Extract the [x, y] coordinate from the center of the cell holding the provided text.  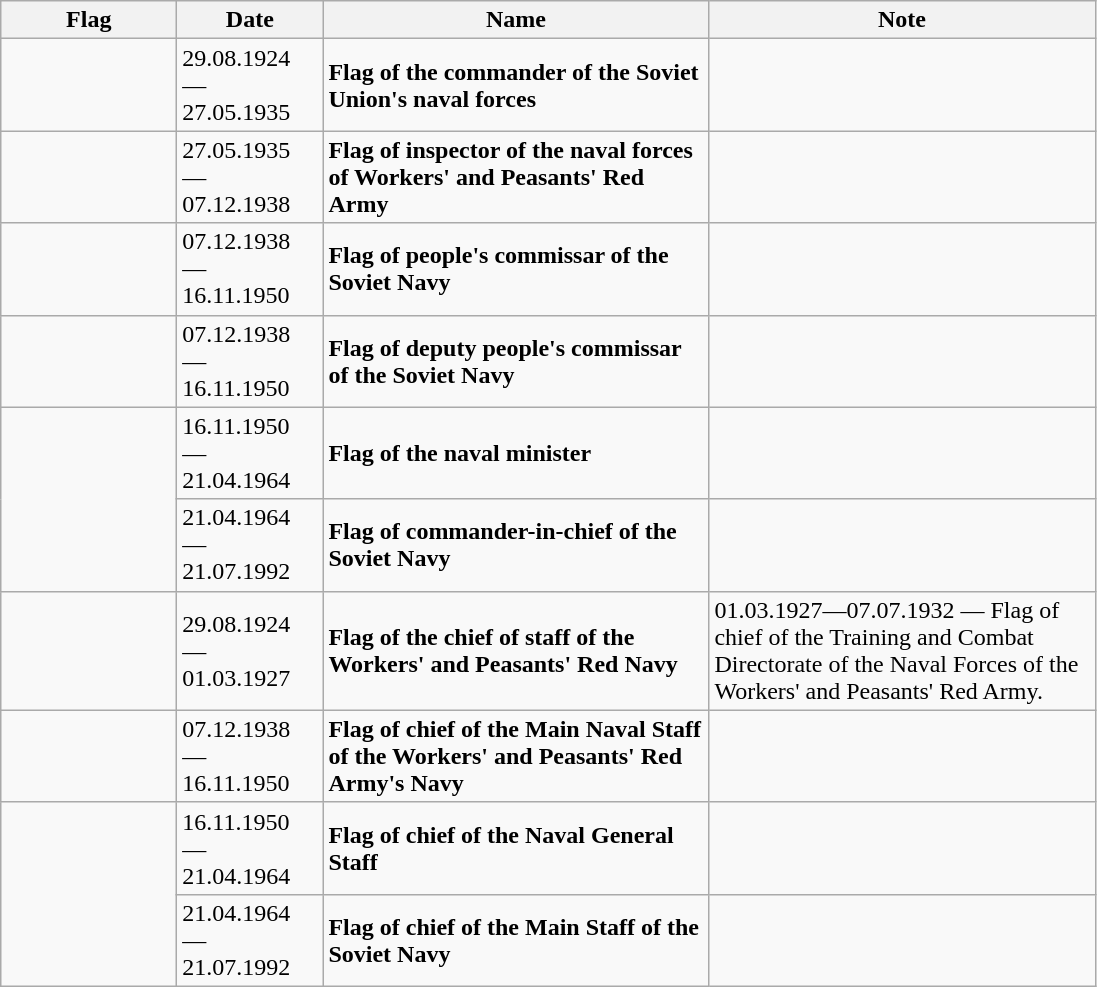
Flag [89, 20]
Flag of chief of the Naval General Staff [516, 848]
Flag of the commander of the Soviet Union's naval forces [516, 85]
Flag of the chief of staff of the Workers' and Peasants' Red Navy [516, 650]
Name [516, 20]
Date [250, 20]
Flag of commander-in-chief of the Soviet Navy [516, 545]
29.08.1924 — 01.03.1927 [250, 650]
27.05.1935 — 07.12.1938 [250, 177]
01.03.1927—07.07.1932 — Flag of chief of the Training and Combat Directorate of the Naval Forces of the Workers' and Peasants' Red Army. [902, 650]
Flag of chief of the Main Staff of the Soviet Navy [516, 940]
Flag of the naval minister [516, 453]
Flag of chief of the Main Naval Staff of the Workers' and Peasants' Red Army's Navy [516, 756]
Flag of inspector of the naval forces of Workers' and Peasants' Red Army [516, 177]
Note [902, 20]
29.08.1924 — 27.05.1935 [250, 85]
Flag of deputy people's commissar of the Soviet Navy [516, 361]
Flag of people's commissar of the Soviet Navy [516, 269]
